Identify which cell holds the provided text, then report its [x, y] central coordinate. 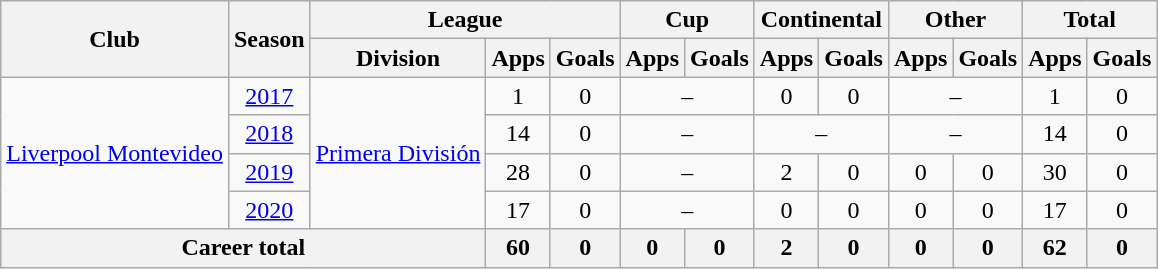
Career total [244, 248]
Primera División [398, 153]
2019 [269, 172]
Liverpool Montevideo [115, 153]
62 [1055, 248]
28 [518, 172]
2017 [269, 96]
60 [518, 248]
2018 [269, 134]
Club [115, 39]
Total [1090, 20]
League [465, 20]
2020 [269, 210]
Season [269, 39]
30 [1055, 172]
Other [955, 20]
Division [398, 58]
Cup [687, 20]
Continental [821, 20]
